Provide the (x, y) coordinate of the cell's center where the given text is located.  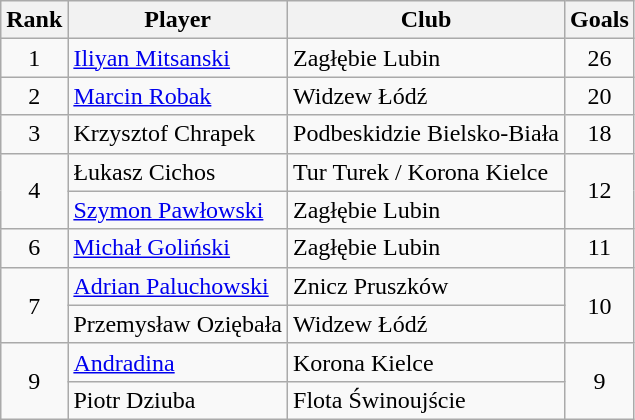
Club (426, 20)
Piotr Dziuba (178, 400)
Korona Kielce (426, 362)
Krzysztof Chrapek (178, 134)
11 (600, 248)
20 (600, 96)
6 (34, 248)
Goals (600, 20)
Szymon Pawłowski (178, 210)
Łukasz Cichos (178, 172)
1 (34, 58)
Podbeskidzie Bielsko-Biała (426, 134)
4 (34, 191)
3 (34, 134)
26 (600, 58)
18 (600, 134)
Flota Świnoujście (426, 400)
Michał Goliński (178, 248)
Adrian Paluchowski (178, 286)
Andradina (178, 362)
7 (34, 305)
Znicz Pruszków (426, 286)
Marcin Robak (178, 96)
Rank (34, 20)
10 (600, 305)
Przemysław Oziębała (178, 324)
12 (600, 191)
Player (178, 20)
2 (34, 96)
Iliyan Mitsanski (178, 58)
Tur Turek / Korona Kielce (426, 172)
